Capture the cell that displays the provided text and extract its [X, Y] central coordinate. 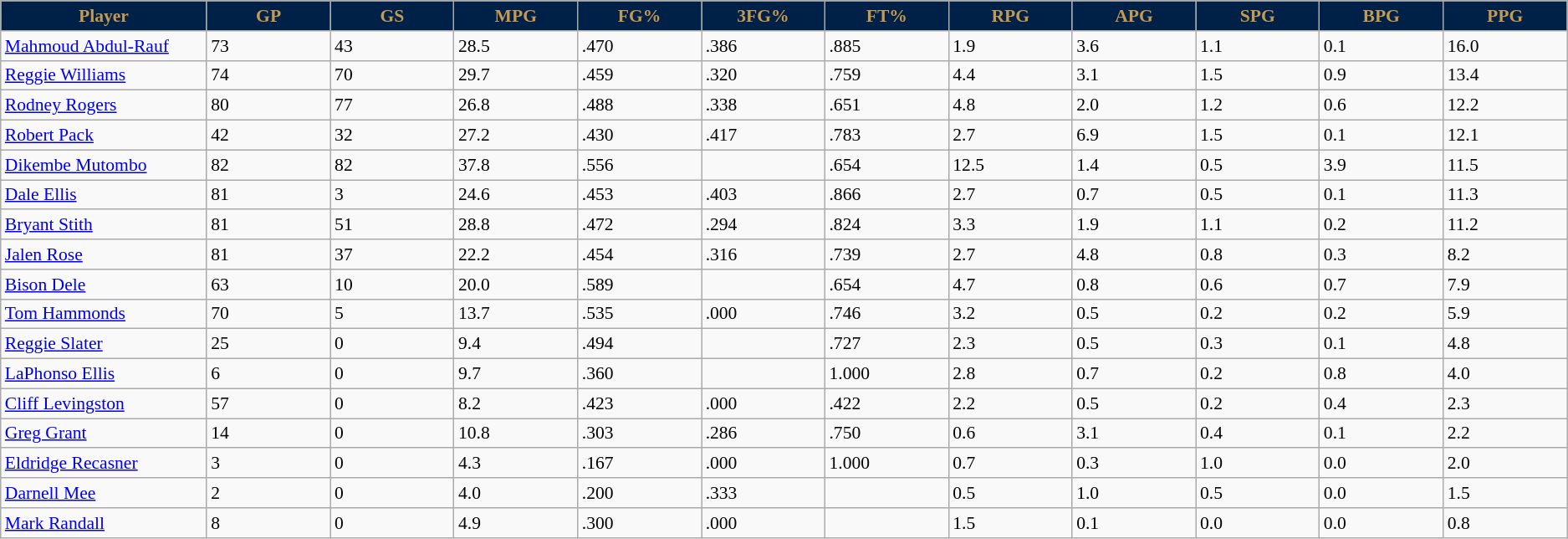
77 [392, 105]
.294 [764, 225]
.750 [886, 434]
3.6 [1134, 46]
26.8 [516, 105]
.286 [764, 434]
.824 [886, 225]
Player [104, 16]
3.3 [1010, 225]
Bison Dele [104, 285]
.453 [640, 195]
16.0 [1505, 46]
SPG [1258, 16]
Tom Hammonds [104, 314]
Dikembe Mutombo [104, 165]
0.9 [1382, 75]
14 [268, 434]
.454 [640, 254]
.316 [764, 254]
Greg Grant [104, 434]
GP [268, 16]
6 [268, 374]
.300 [640, 523]
.494 [640, 344]
42 [268, 136]
4.4 [1010, 75]
.470 [640, 46]
Mark Randall [104, 523]
63 [268, 285]
4.3 [516, 464]
12.5 [1010, 165]
1.4 [1134, 165]
.422 [886, 403]
29.7 [516, 75]
.167 [640, 464]
.488 [640, 105]
5 [392, 314]
80 [268, 105]
.333 [764, 493]
2.8 [1010, 374]
APG [1134, 16]
Eldridge Recasner [104, 464]
LaPhonso Ellis [104, 374]
.885 [886, 46]
4.9 [516, 523]
3FG% [764, 16]
13.7 [516, 314]
Rodney Rogers [104, 105]
8 [268, 523]
.459 [640, 75]
.556 [640, 165]
.338 [764, 105]
10.8 [516, 434]
3.2 [1010, 314]
.403 [764, 195]
10 [392, 285]
MPG [516, 16]
GS [392, 16]
.783 [886, 136]
.472 [640, 225]
Jalen Rose [104, 254]
.727 [886, 344]
.417 [764, 136]
.386 [764, 46]
9.4 [516, 344]
.303 [640, 434]
BPG [1382, 16]
Dale Ellis [104, 195]
Robert Pack [104, 136]
27.2 [516, 136]
20.0 [516, 285]
.589 [640, 285]
.360 [640, 374]
6.9 [1134, 136]
51 [392, 225]
37.8 [516, 165]
7.9 [1505, 285]
22.2 [516, 254]
3.9 [1382, 165]
FT% [886, 16]
9.7 [516, 374]
57 [268, 403]
RPG [1010, 16]
11.5 [1505, 165]
11.2 [1505, 225]
1.2 [1258, 105]
.535 [640, 314]
Mahmoud Abdul-Rauf [104, 46]
.866 [886, 195]
.430 [640, 136]
Reggie Williams [104, 75]
Cliff Levingston [104, 403]
28.5 [516, 46]
.759 [886, 75]
Bryant Stith [104, 225]
25 [268, 344]
.651 [886, 105]
5.9 [1505, 314]
Reggie Slater [104, 344]
FG% [640, 16]
4.7 [1010, 285]
.200 [640, 493]
73 [268, 46]
37 [392, 254]
12.1 [1505, 136]
11.3 [1505, 195]
13.4 [1505, 75]
28.8 [516, 225]
32 [392, 136]
43 [392, 46]
74 [268, 75]
.746 [886, 314]
2 [268, 493]
24.6 [516, 195]
.320 [764, 75]
Darnell Mee [104, 493]
PPG [1505, 16]
.423 [640, 403]
.739 [886, 254]
12.2 [1505, 105]
